Return the (X, Y) coordinate for the center point of the cell that contains the specified text.  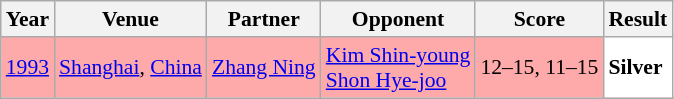
Shanghai, China (130, 68)
12–15, 11–15 (539, 68)
Result (638, 19)
Silver (638, 68)
Zhang Ning (264, 68)
Partner (264, 19)
Opponent (398, 19)
Score (539, 19)
1993 (28, 68)
Venue (130, 19)
Kim Shin-young Shon Hye-joo (398, 68)
Year (28, 19)
